Identify which cell holds the provided text, then report its (x, y) central coordinate. 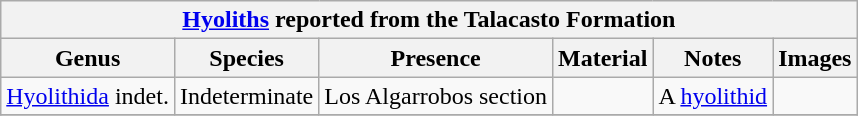
Los Algarrobos section (436, 96)
A hyolithid (713, 96)
Notes (713, 58)
Genus (88, 58)
Images (815, 58)
Material (602, 58)
Hyoliths reported from the Talacasto Formation (429, 20)
Presence (436, 58)
Species (246, 58)
Indeterminate (246, 96)
Hyolithida indet. (88, 96)
